Detect which cell encompasses the target text, then output its [X, Y] center coordinate. 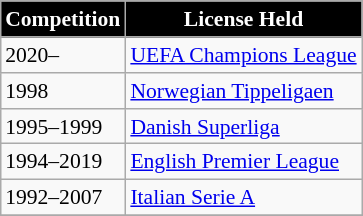
UEFA Champions League [243, 55]
English Premier League [243, 162]
Competition [62, 19]
Norwegian Tippeligaen [243, 91]
1994–2019 [62, 162]
Danish Superliga [243, 126]
2020– [62, 55]
1998 [62, 91]
Italian Serie A [243, 197]
License Held [243, 19]
1995–1999 [62, 126]
1992–2007 [62, 197]
